Determine the (X, Y) coordinate at the center of the cell enclosing the given text.  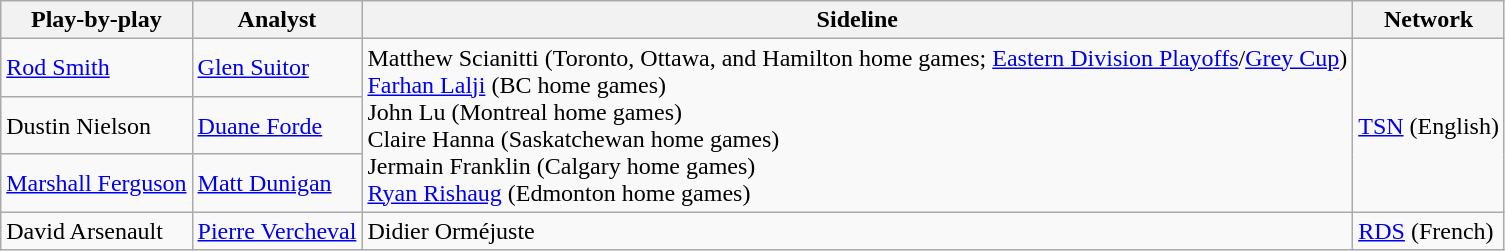
Pierre Vercheval (277, 231)
Rod Smith (96, 68)
Sideline (858, 20)
Didier Orméjuste (858, 231)
Dustin Nielson (96, 125)
TSN (English) (1429, 126)
David Arsenault (96, 231)
Glen Suitor (277, 68)
Analyst (277, 20)
Duane Forde (277, 125)
Network (1429, 20)
RDS (French) (1429, 231)
Marshall Ferguson (96, 183)
Matt Dunigan (277, 183)
Play-by-play (96, 20)
